For the text-containing cell, return its midpoint in (X, Y) coordinate format. 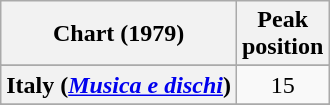
15 (282, 85)
Italy (Musica e dischi) (119, 85)
Chart (1979) (119, 34)
Peakposition (282, 34)
